Output the [X, Y] coordinate of the center of the cell containing the given text.  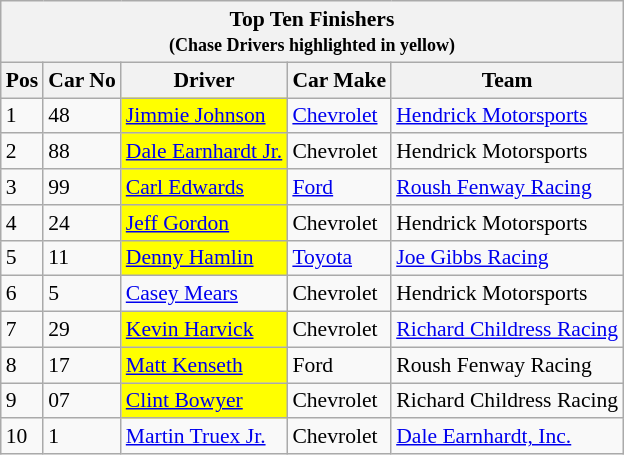
Dale Earnhardt Jr. [204, 152]
Team [507, 80]
Top Ten Finishers(Chase Drivers highlighted in yellow) [312, 32]
99 [82, 187]
Jimmie Johnson [204, 116]
3 [22, 187]
7 [22, 330]
Dale Earnhardt, Inc. [507, 437]
11 [82, 258]
8 [22, 365]
Joe Gibbs Racing [507, 258]
4 [22, 223]
6 [22, 294]
17 [82, 365]
Car Make [339, 80]
10 [22, 437]
Driver [204, 80]
Matt Kenseth [204, 365]
Toyota [339, 258]
2 [22, 152]
Carl Edwards [204, 187]
Jeff Gordon [204, 223]
Denny Hamlin [204, 258]
Car No [82, 80]
88 [82, 152]
Clint Bowyer [204, 401]
48 [82, 116]
Pos [22, 80]
9 [22, 401]
07 [82, 401]
29 [82, 330]
Martin Truex Jr. [204, 437]
24 [82, 223]
Casey Mears [204, 294]
Kevin Harvick [204, 330]
